Find where the given text appears and provide that cell's center as (X, Y) coordinate. 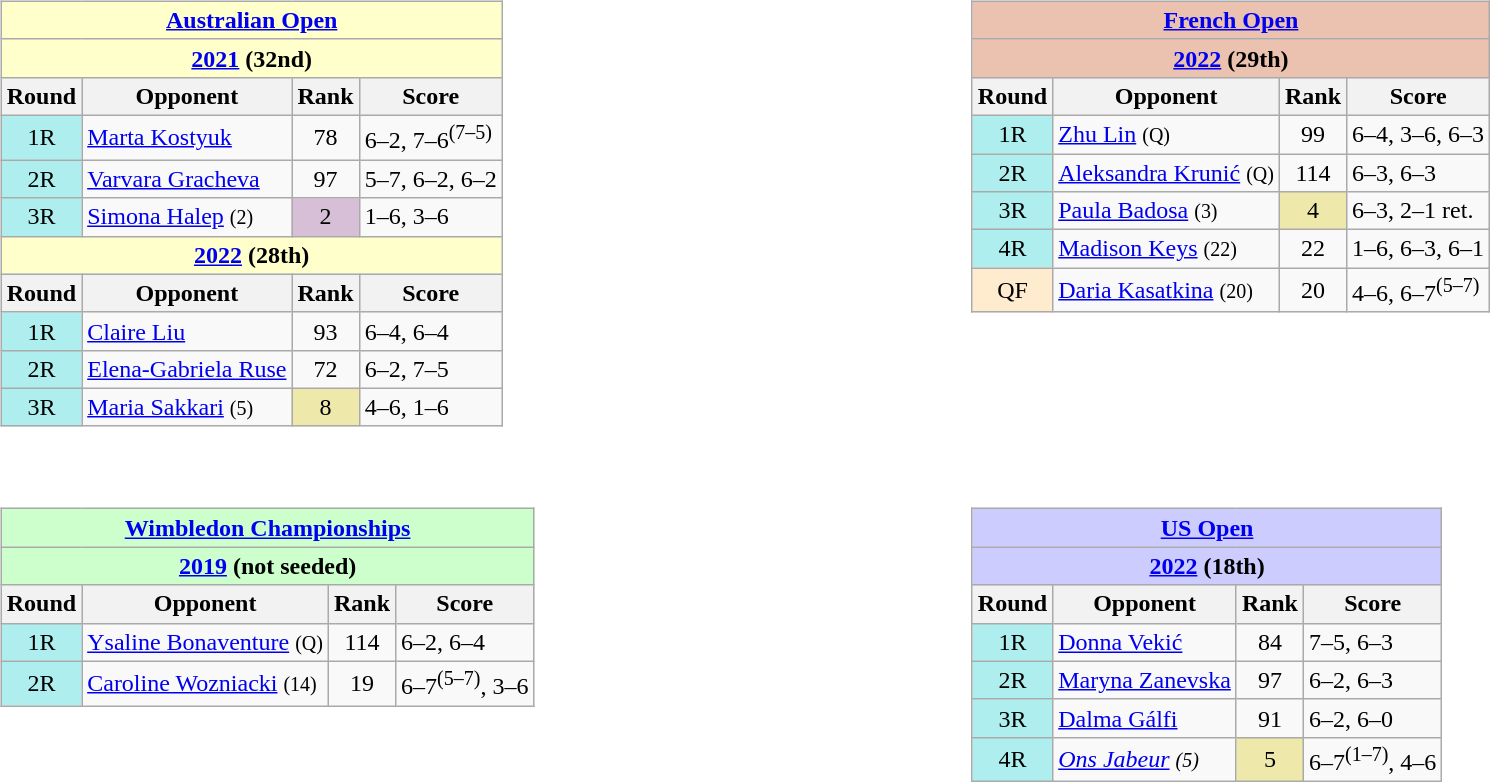
6–4, 6–4 (430, 331)
1–6, 6–3, 6–1 (1418, 249)
6–2, 6–0 (1372, 718)
Maryna Zanevska (1145, 680)
78 (326, 138)
Claire Liu (187, 331)
6–3, 2–1 ret. (1418, 211)
2022 (29th) (1230, 58)
Ons Jabeur (5) (1145, 760)
7–5, 6–3 (1372, 642)
19 (362, 684)
2 (326, 217)
6–2, 7–6(7–5) (430, 138)
Madison Keys (22) (1166, 249)
Maria Sakkari (5) (187, 407)
4 (1312, 211)
8 (326, 407)
Paula Badosa (3) (1166, 211)
Elena-Gabriela Ruse (187, 369)
6–4, 3–6, 6–3 (1418, 134)
Simona Halep (2) (187, 217)
Ysaline Bonaventure (Q) (206, 642)
6–2, 6–3 (1372, 680)
6–2, 7–5 (430, 369)
91 (1270, 718)
4–6, 1–6 (430, 407)
4–6, 6–7(5–7) (1418, 290)
US Open (1207, 528)
6–7(1–7), 4–6 (1372, 760)
2022 (28th) (252, 255)
2019 (not seeded) (268, 566)
Daria Kasatkina (20) (1166, 290)
5–7, 6–2, 6–2 (430, 179)
Zhu Lin (Q) (1166, 134)
Dalma Gálfi (1145, 718)
French Open (1230, 20)
99 (1312, 134)
22 (1312, 249)
Australian Open (252, 20)
Donna Vekić (1145, 642)
20 (1312, 290)
Aleksandra Krunić (Q) (1166, 173)
6–7(5–7), 3–6 (465, 684)
6–2, 6–4 (465, 642)
93 (326, 331)
Marta Kostyuk (187, 138)
1–6, 3–6 (430, 217)
2022 (18th) (1207, 566)
2021 (32nd) (252, 58)
Caroline Wozniacki (14) (206, 684)
Varvara Gracheva (187, 179)
84 (1270, 642)
6–3, 6–3 (1418, 173)
72 (326, 369)
QF (1012, 290)
5 (1270, 760)
Wimbledon Championships (268, 528)
